Determine the (x, y) coordinate at the center of the cell enclosing the given text.  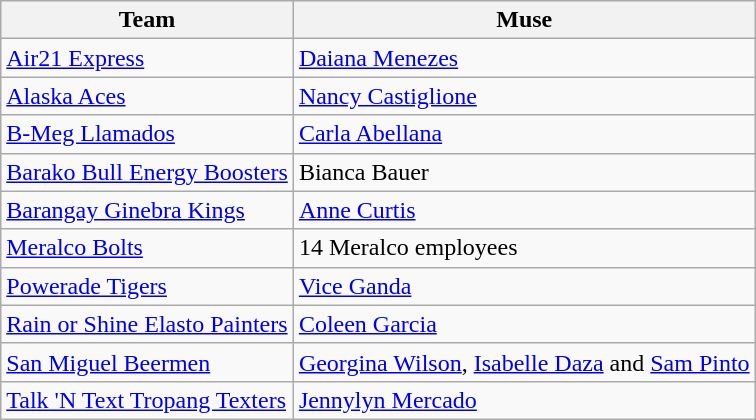
Vice Ganda (524, 286)
Georgina Wilson, Isabelle Daza and Sam Pinto (524, 362)
Nancy Castiglione (524, 96)
Barako Bull Energy Boosters (148, 172)
Air21 Express (148, 58)
Rain or Shine Elasto Painters (148, 324)
Talk 'N Text Tropang Texters (148, 400)
Muse (524, 20)
Team (148, 20)
Jennylyn Mercado (524, 400)
Barangay Ginebra Kings (148, 210)
Coleen Garcia (524, 324)
Alaska Aces (148, 96)
Daiana Menezes (524, 58)
Carla Abellana (524, 134)
Powerade Tigers (148, 286)
Meralco Bolts (148, 248)
14 Meralco employees (524, 248)
San Miguel Beermen (148, 362)
Bianca Bauer (524, 172)
B-Meg Llamados (148, 134)
Anne Curtis (524, 210)
